For the text-containing cell, return its midpoint in (X, Y) coordinate format. 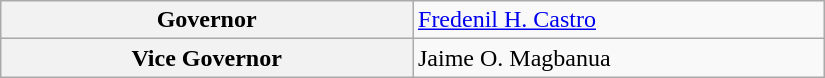
Governor (207, 20)
Jaime O. Magbanua (618, 58)
Vice Governor (207, 58)
Fredenil H. Castro (618, 20)
